Scan for the cell matching the given text and deliver its [X, Y] coordinate at center. 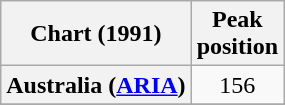
Peakposition [237, 34]
156 [237, 85]
Chart (1991) [96, 34]
Australia (ARIA) [96, 85]
